Find where the given text appears and provide that cell's center as [X, Y] coordinate. 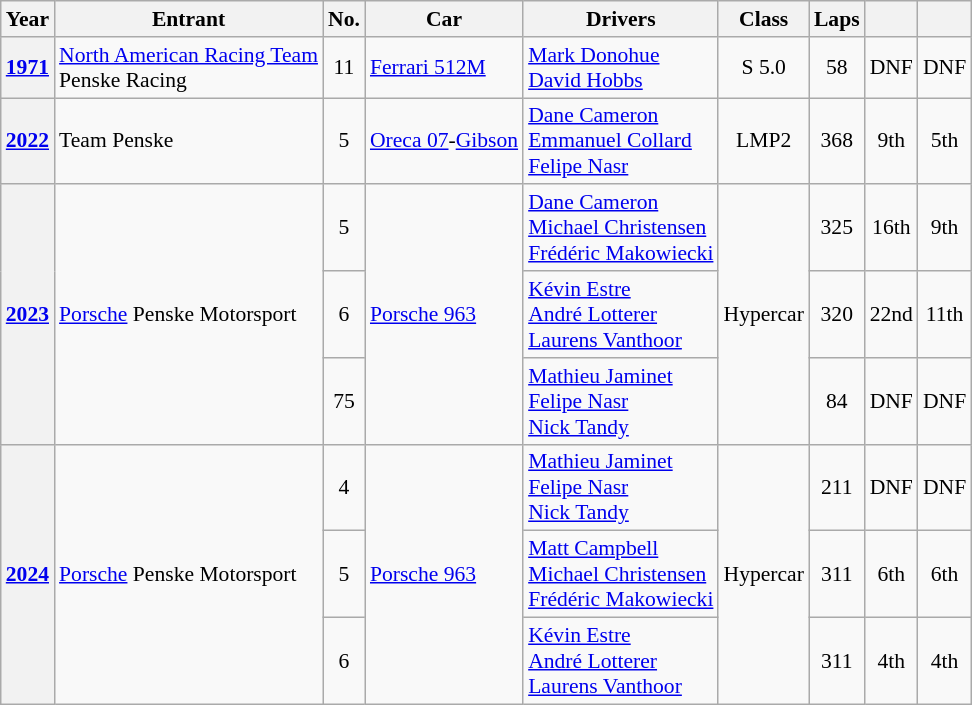
58 [837, 68]
Oreca 07-Gibson [444, 142]
325 [837, 228]
Team Penske [188, 142]
Drivers [620, 19]
Ferrari 512M [444, 68]
320 [837, 314]
2022 [28, 142]
Mark Donohue David Hobbs [620, 68]
2024 [28, 574]
No. [344, 19]
Dane Cameron Emmanuel Collard Felipe Nasr [620, 142]
1971 [28, 68]
84 [837, 402]
4 [344, 488]
368 [837, 142]
11 [344, 68]
16th [892, 228]
211 [837, 488]
Laps [837, 19]
LMP2 [763, 142]
11th [944, 314]
Car [444, 19]
Matt Campbell Michael Christensen Frédéric Makowiecki [620, 574]
Entrant [188, 19]
Dane Cameron Michael Christensen Frédéric Makowiecki [620, 228]
S 5.0 [763, 68]
75 [344, 402]
2023 [28, 315]
22nd [892, 314]
Class [763, 19]
Year [28, 19]
5th [944, 142]
North American Racing Team Penske Racing [188, 68]
